Return the (x, y) coordinate for the center point of the cell that contains the specified text.  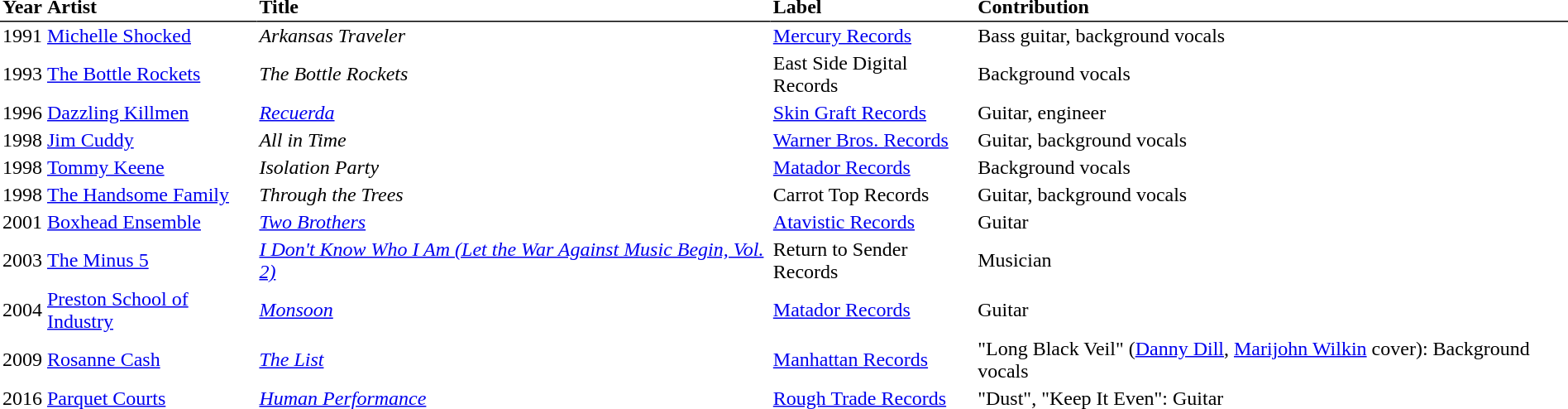
Monsoon (513, 310)
Manhattan Records (873, 359)
Two Brothers (513, 222)
The Handsome Family (151, 194)
Dazzling Killmen (151, 113)
Arkansas Traveler (513, 36)
Carrot Top Records (873, 194)
East Side Digital Records (873, 75)
Through the Trees (513, 194)
Isolation Party (513, 167)
2001 (22, 222)
Guitar, engineer (1272, 113)
Atavistic Records (873, 222)
2009 (22, 359)
1993 (22, 75)
I Don't Know Who I Am (Let the War Against Music Begin, Vol. 2) (513, 260)
Musician (1272, 260)
Boxhead Ensemble (151, 222)
Preston School of Industry (151, 310)
Return to Sender Records (873, 260)
Mercury Records (873, 36)
2003 (22, 260)
"Long Black Veil" (Danny Dill, Marijohn Wilkin cover): Background vocals (1272, 359)
The List (513, 359)
Tommy Keene (151, 167)
Bass guitar, background vocals (1272, 36)
Michelle Shocked (151, 36)
Jim Cuddy (151, 139)
All in Time (513, 139)
2004 (22, 310)
The Minus 5 (151, 260)
1991 (22, 36)
1996 (22, 113)
Warner Bros. Records (873, 139)
Recuerda (513, 113)
Rosanne Cash (151, 359)
Skin Graft Records (873, 113)
